Return the (x, y) coordinate for the center point of the cell that contains the specified text.  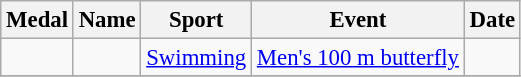
Medal (38, 20)
Date (492, 20)
Swimming (196, 58)
Name (107, 20)
Men's 100 m butterfly (358, 58)
Sport (196, 20)
Event (358, 20)
